Return (x, y) of the center of cell containing provided text 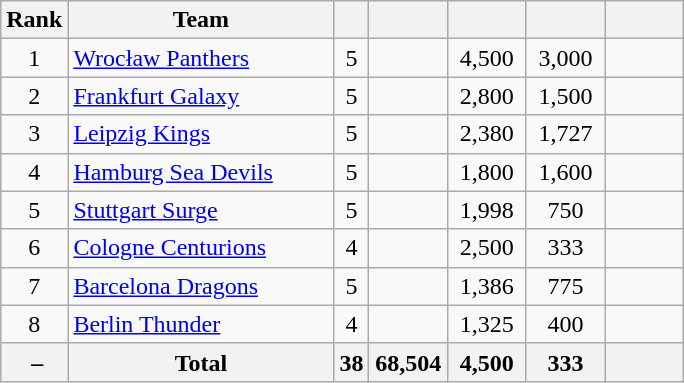
8 (34, 324)
2 (34, 96)
775 (566, 286)
– (34, 362)
400 (566, 324)
Total (201, 362)
3,000 (566, 58)
2,800 (488, 96)
2,500 (488, 248)
1,500 (566, 96)
2,380 (488, 134)
1,800 (488, 172)
6 (34, 248)
1,727 (566, 134)
Leipzig Kings (201, 134)
Hamburg Sea Devils (201, 172)
1,998 (488, 210)
68,504 (408, 362)
1,386 (488, 286)
Team (201, 20)
Cologne Centurions (201, 248)
Rank (34, 20)
Berlin Thunder (201, 324)
Stuttgart Surge (201, 210)
1,600 (566, 172)
Frankfurt Galaxy (201, 96)
7 (34, 286)
38 (352, 362)
750 (566, 210)
3 (34, 134)
1 (34, 58)
Wrocław Panthers (201, 58)
1,325 (488, 324)
Barcelona Dragons (201, 286)
